Output the [x, y] coordinate of the center of the cell containing the given text.  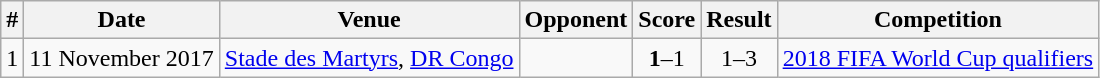
Competition [938, 20]
11 November 2017 [122, 58]
Opponent [576, 20]
1–1 [667, 58]
Result [739, 20]
Stade des Martyrs, DR Congo [369, 58]
# [12, 20]
Venue [369, 20]
2018 FIFA World Cup qualifiers [938, 58]
1–3 [739, 58]
Date [122, 20]
Score [667, 20]
1 [12, 58]
